Return the [X, Y] coordinate for the center point of the cell that contains the specified text.  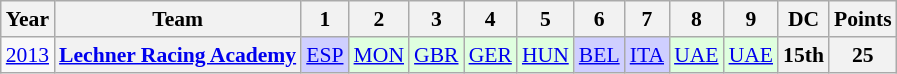
2 [380, 19]
GBR [436, 55]
4 [490, 19]
ESP [324, 55]
8 [696, 19]
6 [600, 19]
2013 [28, 55]
5 [546, 19]
3 [436, 19]
GER [490, 55]
7 [647, 19]
MON [380, 55]
9 [751, 19]
25 [863, 55]
1 [324, 19]
Team [178, 19]
Lechner Racing Academy [178, 55]
BEL [600, 55]
Year [28, 19]
15th [804, 55]
Points [863, 19]
HUN [546, 55]
ITA [647, 55]
DC [804, 19]
